Return (x, y) of the center of cell containing provided text 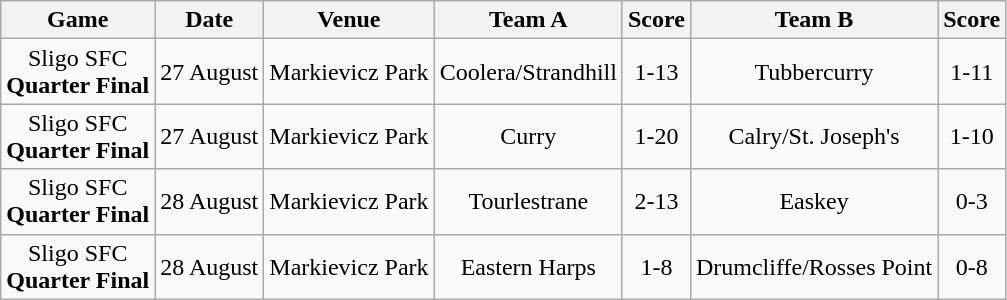
0-8 (972, 266)
Date (210, 20)
1-20 (656, 136)
0-3 (972, 202)
Calry/St. Joseph's (814, 136)
2-13 (656, 202)
Tourlestrane (528, 202)
Drumcliffe/Rosses Point (814, 266)
1-10 (972, 136)
Team A (528, 20)
Eastern Harps (528, 266)
Coolera/Strandhill (528, 72)
Easkey (814, 202)
1-11 (972, 72)
1-8 (656, 266)
Team B (814, 20)
Game (78, 20)
1-13 (656, 72)
Tubbercurry (814, 72)
Venue (349, 20)
Curry (528, 136)
